Capture the cell that displays the provided text and extract its (x, y) central coordinate. 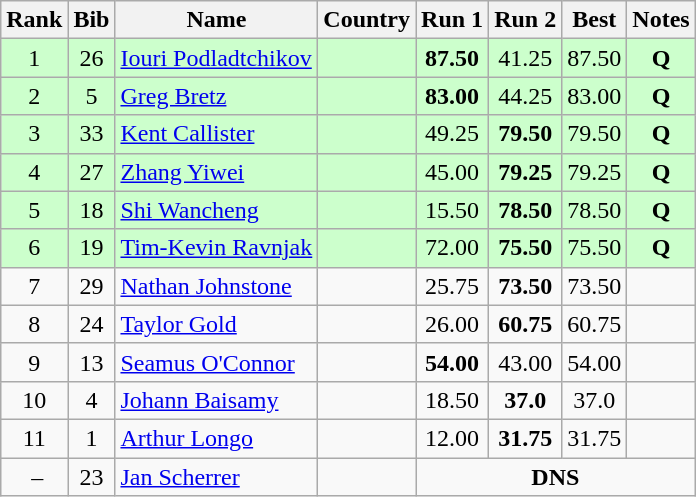
Kent Callister (216, 134)
49.25 (452, 134)
33 (92, 134)
13 (92, 362)
8 (34, 324)
Bib (92, 20)
24 (92, 324)
Greg Bretz (216, 96)
15.50 (452, 210)
23 (92, 477)
Run 2 (526, 20)
Tim-Kevin Ravnjak (216, 248)
Shi Wancheng (216, 210)
Taylor Gold (216, 324)
9 (34, 362)
26.00 (452, 324)
72.00 (452, 248)
12.00 (452, 438)
Name (216, 20)
Notes (661, 20)
Zhang Yiwei (216, 172)
18 (92, 210)
Run 1 (452, 20)
Seamus O'Connor (216, 362)
Best (594, 20)
DNS (556, 477)
27 (92, 172)
Rank (34, 20)
Nathan Johnstone (216, 286)
45.00 (452, 172)
Iouri Podladtchikov (216, 58)
11 (34, 438)
Johann Baisamy (216, 400)
Arthur Longo (216, 438)
44.25 (526, 96)
41.25 (526, 58)
6 (34, 248)
26 (92, 58)
7 (34, 286)
43.00 (526, 362)
– (34, 477)
29 (92, 286)
25.75 (452, 286)
3 (34, 134)
10 (34, 400)
2 (34, 96)
Jan Scherrer (216, 477)
Country (367, 20)
18.50 (452, 400)
19 (92, 248)
